Scan for the cell matching the given text and deliver its (X, Y) coordinate at center. 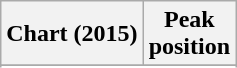
Peakposition (189, 34)
Chart (2015) (72, 34)
